Detect which cell encompasses the target text, then output its (X, Y) center coordinate. 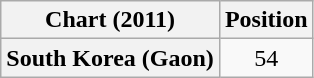
54 (266, 58)
Position (266, 20)
Chart (2011) (110, 20)
South Korea (Gaon) (110, 58)
